Return the (x, y) coordinate for the center point of the cell that contains the specified text.  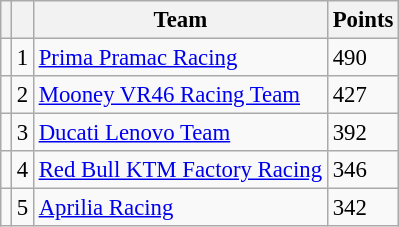
2 (22, 95)
Team (180, 20)
5 (22, 208)
Mooney VR46 Racing Team (180, 95)
Points (362, 20)
Prima Pramac Racing (180, 58)
427 (362, 95)
Aprilia Racing (180, 208)
Red Bull KTM Factory Racing (180, 170)
392 (362, 133)
Ducati Lenovo Team (180, 133)
490 (362, 58)
4 (22, 170)
1 (22, 58)
346 (362, 170)
342 (362, 208)
3 (22, 133)
